Find where the given text appears and provide that cell's center as (X, Y) coordinate. 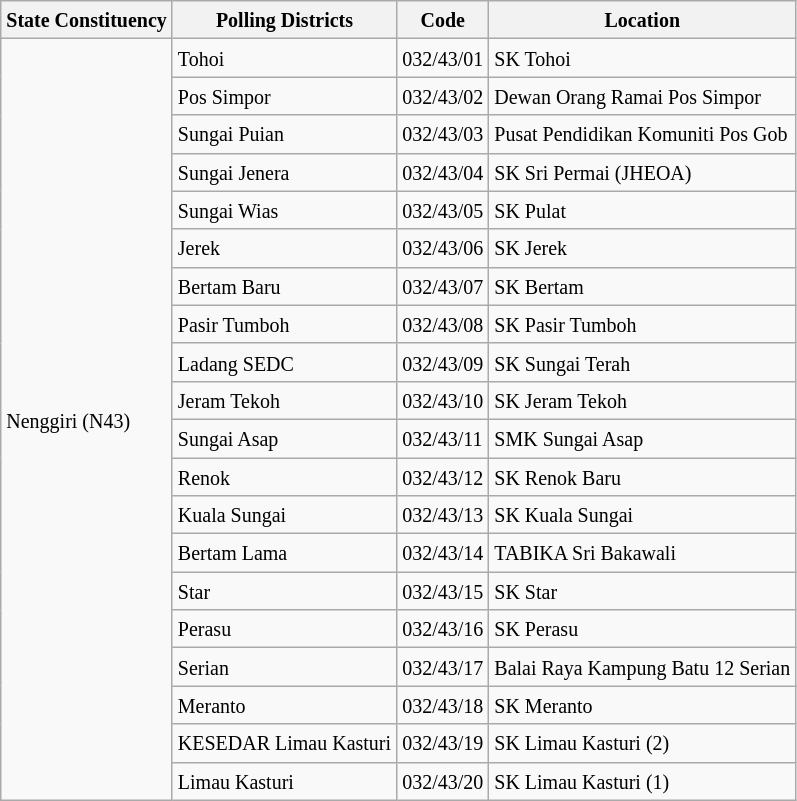
Code (443, 20)
State Constituency (87, 20)
032/43/12 (443, 477)
032/43/03 (443, 134)
SK Perasu (642, 629)
Balai Raya Kampung Batu 12 Serian (642, 667)
Bertam Baru (284, 286)
032/43/05 (443, 210)
Dewan Orang Ramai Pos Simpor (642, 96)
SK Jerek (642, 248)
032/43/16 (443, 629)
Sungai Jenera (284, 172)
Location (642, 20)
032/43/01 (443, 58)
SMK Sungai Asap (642, 438)
SK Sungai Terah (642, 362)
032/43/14 (443, 553)
SK Bertam (642, 286)
Star (284, 591)
Jerek (284, 248)
032/43/17 (443, 667)
Serian (284, 667)
Bertam Lama (284, 553)
Pusat Pendidikan Komuniti Pos Gob (642, 134)
032/43/02 (443, 96)
032/43/08 (443, 324)
032/43/04 (443, 172)
Renok (284, 477)
032/43/10 (443, 400)
032/43/19 (443, 743)
032/43/15 (443, 591)
Pos Simpor (284, 96)
SK Jeram Tekoh (642, 400)
032/43/13 (443, 515)
SK Limau Kasturi (1) (642, 781)
Nenggiri (N43) (87, 420)
Limau Kasturi (284, 781)
032/43/09 (443, 362)
032/43/18 (443, 705)
TABIKA Sri Bakawali (642, 553)
Jeram Tekoh (284, 400)
SK Sri Permai (JHEOA) (642, 172)
SK Pulat (642, 210)
Tohoi (284, 58)
Sungai Puian (284, 134)
Perasu (284, 629)
032/43/20 (443, 781)
SK Tohoi (642, 58)
Sungai Asap (284, 438)
KESEDAR Limau Kasturi (284, 743)
SK Kuala Sungai (642, 515)
Polling Districts (284, 20)
Meranto (284, 705)
Sungai Wias (284, 210)
032/43/07 (443, 286)
032/43/06 (443, 248)
Pasir Tumboh (284, 324)
SK Limau Kasturi (2) (642, 743)
Ladang SEDC (284, 362)
SK Renok Baru (642, 477)
Kuala Sungai (284, 515)
SK Star (642, 591)
SK Pasir Tumboh (642, 324)
SK Meranto (642, 705)
032/43/11 (443, 438)
